Extract the (X, Y) coordinate from the center of the cell holding the provided text.  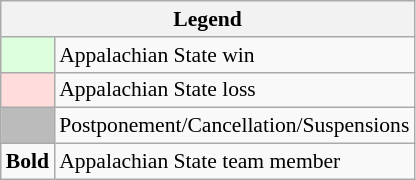
Appalachian State loss (234, 90)
Bold (28, 162)
Appalachian State win (234, 55)
Appalachian State team member (234, 162)
Postponement/Cancellation/Suspensions (234, 126)
Legend (208, 19)
